Identify which cell holds the provided text, then report its [X, Y] central coordinate. 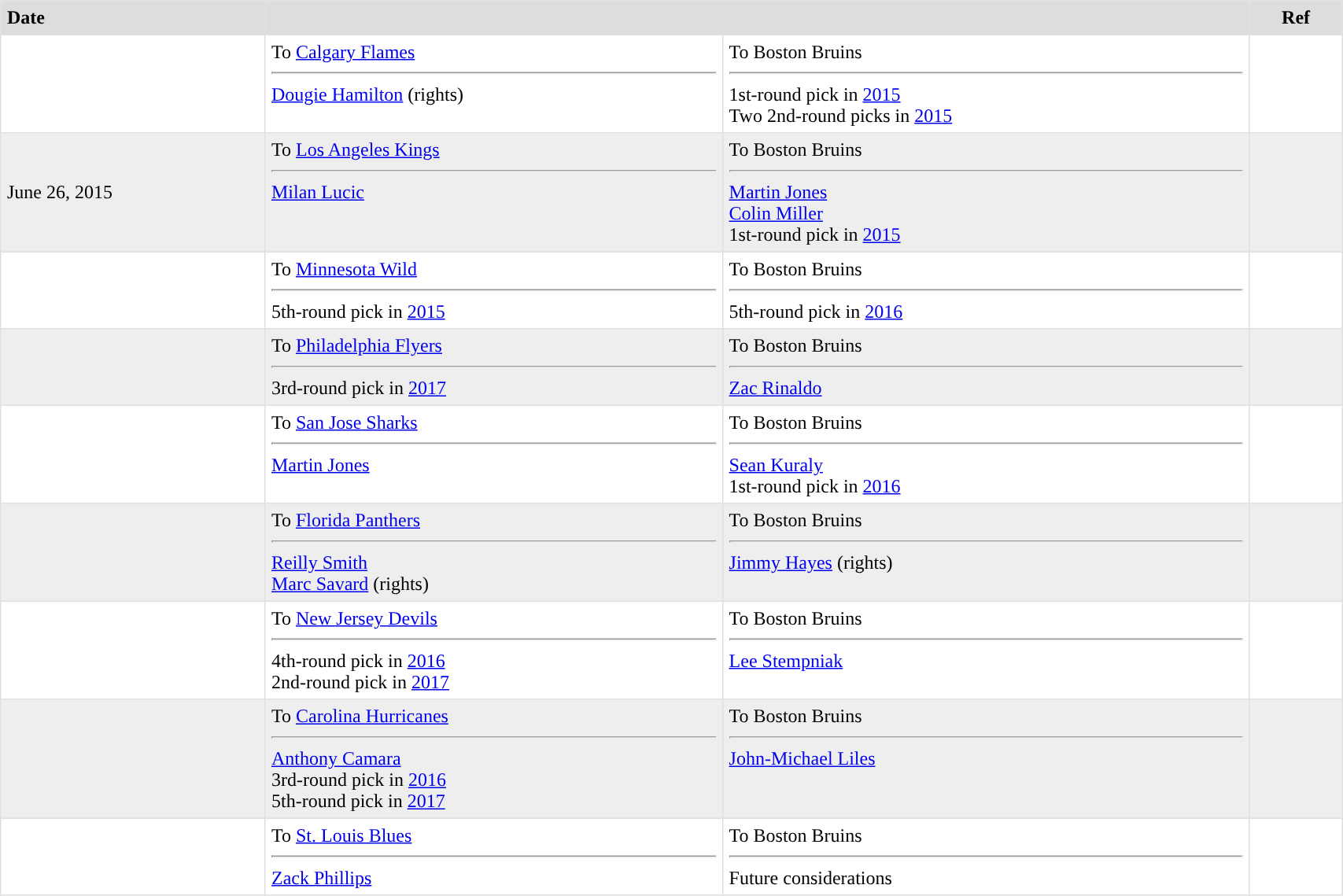
To Boston Bruins Sean Kuraly1st-round pick in 2016 [986, 454]
To Boston Bruins Lee Stempniak [986, 650]
Ref [1295, 18]
To Boston Bruins 1st-round pick in 2015 Two 2nd-round picks in 2015 [986, 83]
To Minnesota Wild 5th-round pick in 2015 [494, 290]
To Carolina Hurricanes Anthony Camara3rd-round pick in 20165th-round pick in 2017 [494, 759]
To Boston Bruins Martin JonesColin Miller1st-round pick in 2015 [986, 193]
Date [133, 18]
To Boston Bruins John-Michael Liles [986, 759]
To Los Angeles Kings Milan Lucic [494, 193]
To Boston Bruins Jimmy Hayes (rights) [986, 552]
To Boston Bruins Zac Rinaldo [986, 367]
June 26, 2015 [133, 193]
To Boston Bruins Future considerations [986, 857]
To Philadelphia Flyers 3rd-round pick in 2017 [494, 367]
To Florida Panthers Reilly SmithMarc Savard (rights) [494, 552]
To St. Louis Blues Zack Phillips [494, 857]
To Boston Bruins 5th-round pick in 2016 [986, 290]
To San Jose Sharks Martin Jones [494, 454]
To Calgary Flames Dougie Hamilton (rights) [494, 83]
To New Jersey Devils 4th-round pick in 20162nd-round pick in 2017 [494, 650]
